For the text-containing cell, return its midpoint in (x, y) coordinate format. 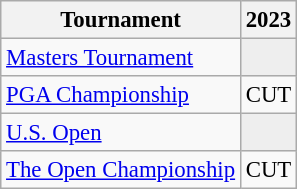
2023 (268, 20)
Tournament (121, 20)
Masters Tournament (121, 58)
PGA Championship (121, 95)
U.S. Open (121, 133)
The Open Championship (121, 170)
